Find where the given text appears and provide that cell's center as (x, y) coordinate. 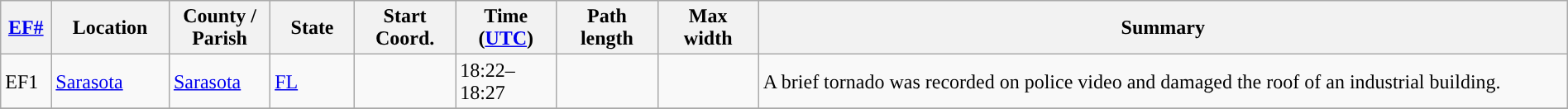
FL (313, 81)
18:22–18:27 (506, 81)
Summary (1163, 28)
EF1 (26, 81)
A brief tornado was recorded on police video and damaged the roof of an industrial building. (1163, 81)
Max width (708, 28)
EF# (26, 28)
Path length (607, 28)
County / Parish (219, 28)
Location (111, 28)
Start Coord. (404, 28)
State (313, 28)
Time (UTC) (506, 28)
